From the cell containing the given text, extract its center point as (X, Y) coordinate. 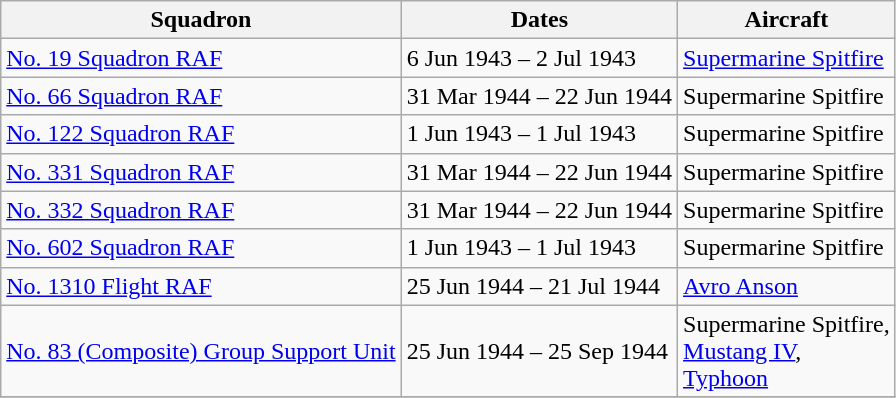
Supermarine Spitfire,Mustang IV,Typhoon (787, 351)
Dates (539, 20)
No. 66 Squadron RAF (201, 96)
No. 83 (Composite) Group Support Unit (201, 351)
No. 19 Squadron RAF (201, 58)
No. 1310 Flight RAF (201, 286)
No. 602 Squadron RAF (201, 248)
No. 331 Squadron RAF (201, 172)
Aircraft (787, 20)
25 Jun 1944 – 21 Jul 1944 (539, 286)
Squadron (201, 20)
No. 122 Squadron RAF (201, 134)
No. 332 Squadron RAF (201, 210)
6 Jun 1943 – 2 Jul 1943 (539, 58)
25 Jun 1944 – 25 Sep 1944 (539, 351)
Avro Anson (787, 286)
